From the cell containing the given text, extract its center point as [x, y] coordinate. 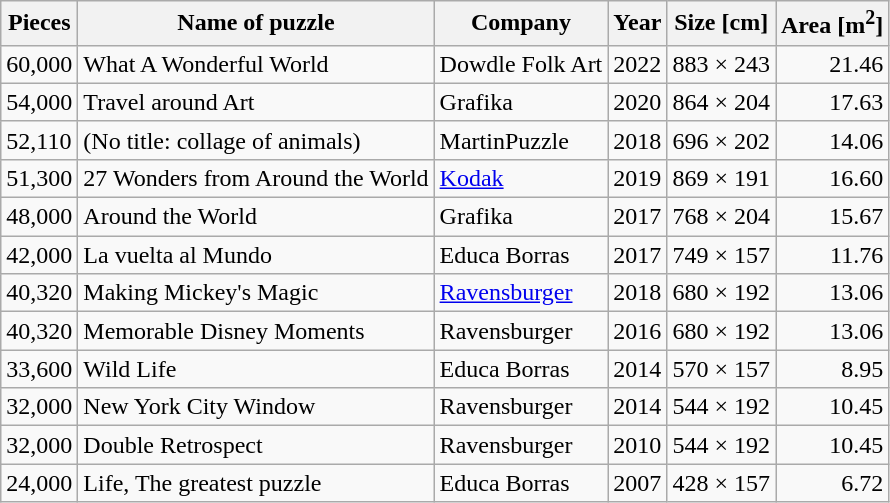
864 × 204 [722, 102]
11.76 [832, 255]
Double Retrospect [256, 445]
Memorable Disney Moments [256, 331]
Making Mickey's Magic [256, 293]
696 × 202 [722, 140]
883 × 243 [722, 64]
Kodak [521, 178]
2007 [638, 483]
Name of puzzle [256, 24]
6.72 [832, 483]
16.60 [832, 178]
MartinPuzzle [521, 140]
Company [521, 24]
2016 [638, 331]
15.67 [832, 217]
749 × 157 [722, 255]
(No title: collage of animals) [256, 140]
2022 [638, 64]
Around the World [256, 217]
8.95 [832, 369]
17.63 [832, 102]
21.46 [832, 64]
Travel around Art [256, 102]
2020 [638, 102]
New York City Window [256, 407]
What A Wonderful World [256, 64]
14.06 [832, 140]
2010 [638, 445]
570 × 157 [722, 369]
60,000 [40, 64]
2019 [638, 178]
Year [638, 24]
Dowdle Folk Art [521, 64]
54,000 [40, 102]
27 Wonders from Around the World [256, 178]
Size [cm] [722, 24]
Area [m2] [832, 24]
Wild Life [256, 369]
42,000 [40, 255]
869 × 191 [722, 178]
Life, The greatest puzzle [256, 483]
48,000 [40, 217]
La vuelta al Mundo [256, 255]
24,000 [40, 483]
52,110 [40, 140]
Pieces [40, 24]
428 × 157 [722, 483]
51,300 [40, 178]
768 × 204 [722, 217]
33,600 [40, 369]
